Extract the (X, Y) coordinate from the center of the cell holding the provided text.  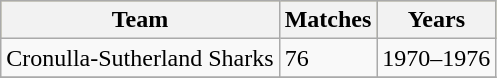
1970–1976 (436, 58)
Years (436, 20)
Team (140, 20)
Cronulla-Sutherland Sharks (140, 58)
76 (328, 58)
Matches (328, 20)
